Scan for the cell matching the given text and deliver its (X, Y) coordinate at center. 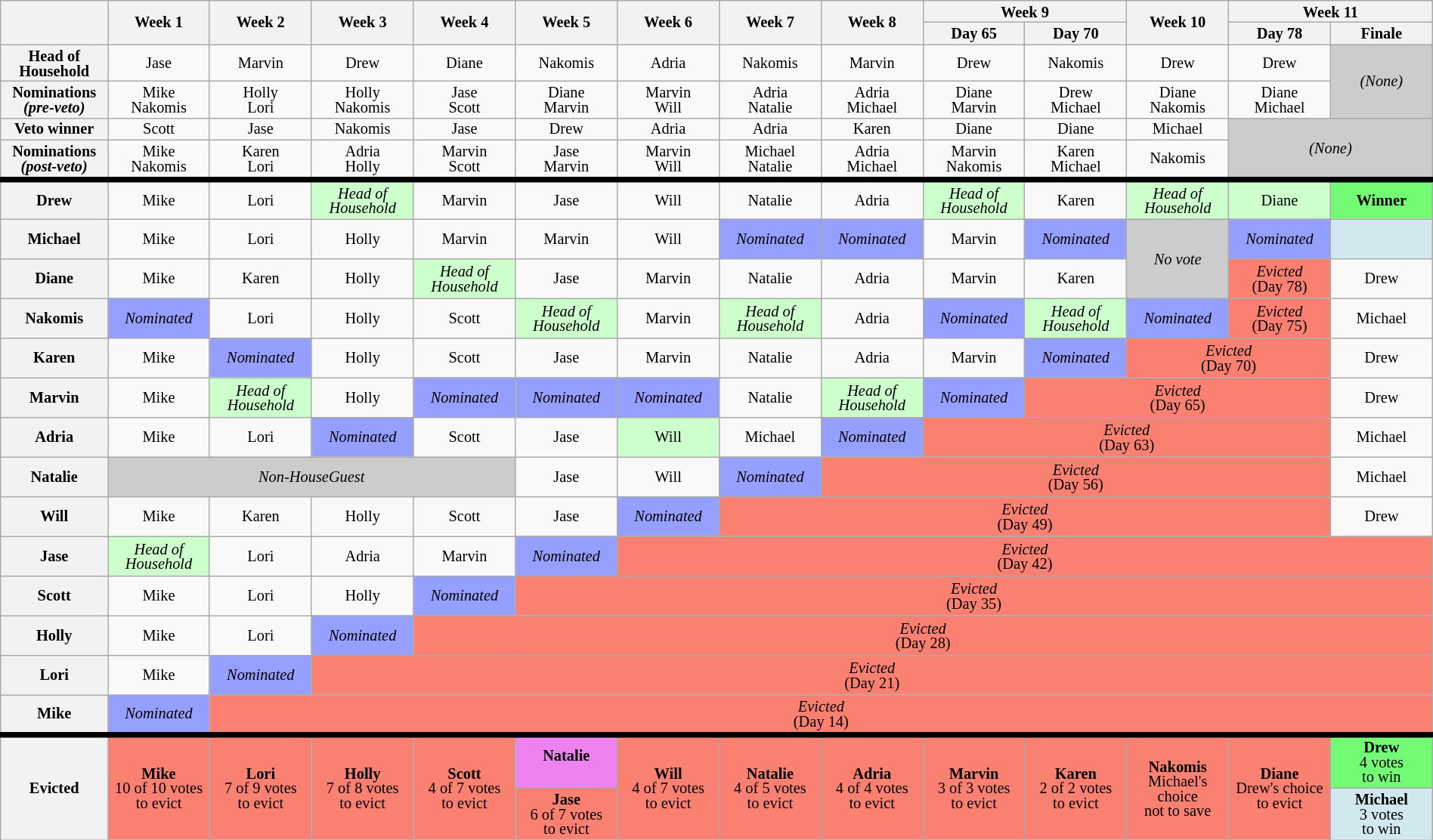
Mike10 of 10 votesto evict (159, 787)
MarvinScott (464, 159)
Week 9 (1025, 11)
Jase6 of 7 votesto evict (567, 814)
JaseMarvin (567, 159)
Winner (1382, 199)
Evicted(Day 56) (1076, 476)
Holly7 of 8 votesto evict (363, 787)
Evicted(Day 14) (821, 714)
AdriaHolly (363, 159)
Veto winner (54, 128)
Scott4 of 7 votesto evict (464, 787)
AdriaNatalie (769, 100)
NakomisMichael's choice not to save (1178, 787)
Marvin3 of 3 votesto evict (973, 787)
Evicted(Day 65) (1178, 397)
No vote (1178, 258)
Drew4 votesto win (1382, 761)
Day 70 (1076, 33)
Week 7 (769, 22)
Evicted(Day 70) (1229, 357)
Lori7 of 9 votesto evict (260, 787)
Day 78 (1280, 33)
Evicted(Day 21) (872, 675)
Nominations(pre-veto) (54, 100)
MarvinNakomis (973, 159)
KarenLori (260, 159)
HollyLori (260, 100)
MichaelNatalie (769, 159)
Evicted (54, 787)
Week 4 (464, 22)
DianeDrew's choiceto evict (1280, 787)
Evicted(Day 75) (1280, 317)
Day 65 (973, 33)
Karen2 of 2 votesto evict (1076, 787)
Nominations(post-veto) (54, 159)
JaseScott (464, 100)
DianeNakomis (1178, 100)
HollyNakomis (363, 100)
Natalie4 of 5 votesto evict (769, 787)
Will4 of 7 votesto evict (668, 787)
Week 8 (872, 22)
DianeMichael (1280, 100)
Adria4 of 4 votesto evict (872, 787)
DrewMichael (1076, 100)
Finale (1382, 33)
Evicted(Day 35) (973, 595)
Evicted(Day 63) (1126, 437)
Non-HouseGuest (311, 476)
Week 5 (567, 22)
Week 3 (363, 22)
Evicted(Day 42) (1025, 555)
Michael3 votesto win (1382, 814)
Week 6 (668, 22)
Week 11 (1331, 11)
Week 10 (1178, 22)
Evicted(Day 78) (1280, 278)
Evicted(Day 28) (923, 635)
Evicted(Day 49) (1025, 516)
KarenMichael (1076, 159)
Week 2 (260, 22)
Week 1 (159, 22)
